Pinpoint the cell where the given text exists, returning its (X, Y) midpoint coordinate. 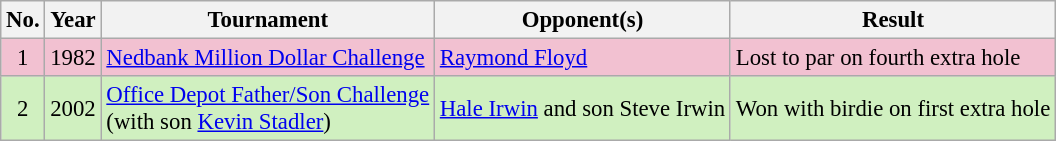
Lost to par on fourth extra hole (892, 58)
Raymond Floyd (583, 58)
Won with birdie on first extra hole (892, 108)
Hale Irwin and son Steve Irwin (583, 108)
Opponent(s) (583, 20)
Year (73, 20)
Nedbank Million Dollar Challenge (268, 58)
2 (23, 108)
1982 (73, 58)
No. (23, 20)
Tournament (268, 20)
Office Depot Father/Son Challenge(with son Kevin Stadler) (268, 108)
1 (23, 58)
2002 (73, 108)
Result (892, 20)
